Identify which cell holds the provided text, then report its [X, Y] central coordinate. 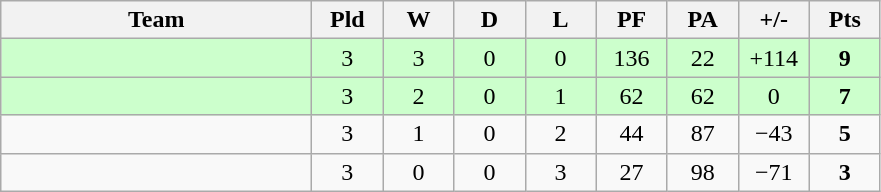
9 [844, 58]
98 [702, 172]
5 [844, 134]
Team [156, 20]
−43 [774, 134]
Pld [348, 20]
7 [844, 96]
L [560, 20]
−71 [774, 172]
27 [632, 172]
PF [632, 20]
+/- [774, 20]
136 [632, 58]
D [490, 20]
+114 [774, 58]
22 [702, 58]
Pts [844, 20]
PA [702, 20]
87 [702, 134]
W [418, 20]
44 [632, 134]
